Search for the cell housing the specified text and yield its (X, Y) center coordinate. 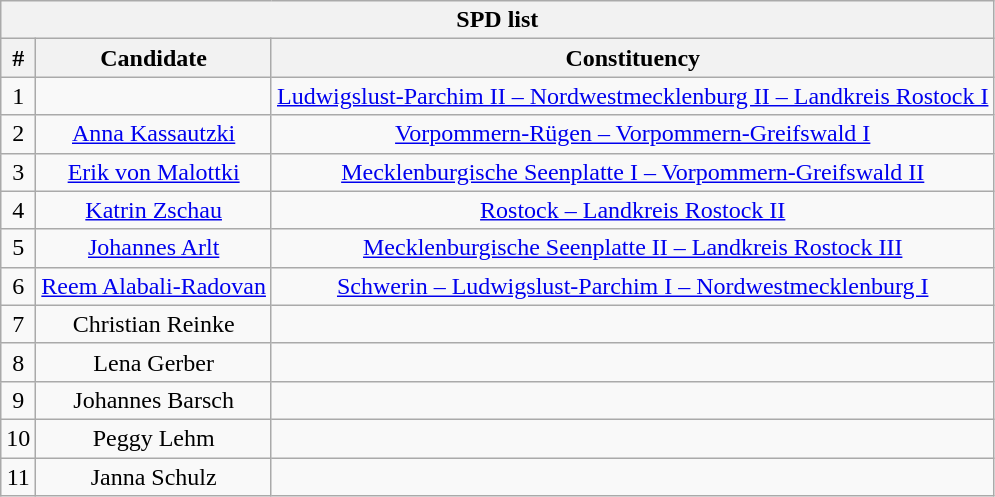
11 (18, 477)
Johannes Arlt (154, 248)
Katrin Zschau (154, 210)
9 (18, 400)
Mecklenburgische Seenplatte II – Landkreis Rostock III (632, 248)
4 (18, 210)
Rostock – Landkreis Rostock II (632, 210)
Ludwigslust-Parchim II – Nordwestmecklenburg II – Landkreis Rostock I (632, 96)
8 (18, 362)
10 (18, 438)
Anna Kassautzki (154, 134)
3 (18, 172)
1 (18, 96)
Johannes Barsch (154, 400)
# (18, 58)
7 (18, 324)
Vorpommern-Rügen – Vorpommern-Greifswald I (632, 134)
Candidate (154, 58)
Janna Schulz (154, 477)
Christian Reinke (154, 324)
Schwerin – Ludwigslust-Parchim I – Nordwestmecklenburg I (632, 286)
Erik von Malottki (154, 172)
SPD list (498, 20)
Peggy Lehm (154, 438)
6 (18, 286)
Lena Gerber (154, 362)
Mecklenburgische Seenplatte I – Vorpommern-Greifswald II (632, 172)
5 (18, 248)
Constituency (632, 58)
2 (18, 134)
Reem Alabali-Radovan (154, 286)
